Scan for the cell matching the given text and deliver its [X, Y] coordinate at center. 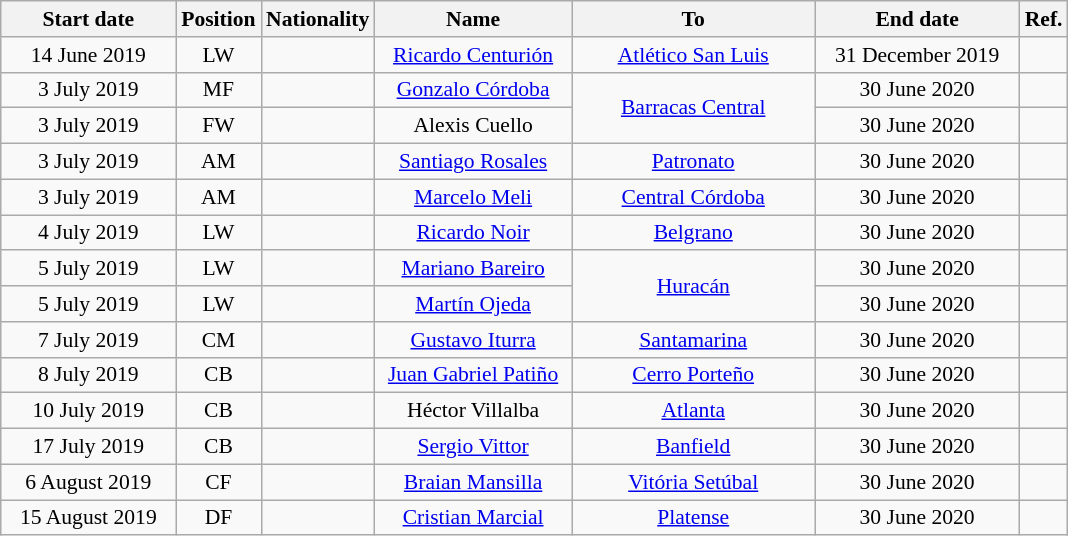
Alexis Cuello [473, 126]
8 July 2019 [88, 375]
Juan Gabriel Patiño [473, 375]
MF [218, 90]
14 June 2019 [88, 55]
FW [218, 126]
4 July 2019 [88, 233]
10 July 2019 [88, 411]
CF [218, 482]
Atlanta [694, 411]
DF [218, 518]
6 August 2019 [88, 482]
Patronato [694, 162]
Name [473, 19]
Platense [694, 518]
15 August 2019 [88, 518]
Ref. [1044, 19]
Martín Ojeda [473, 304]
CM [218, 340]
Gustavo Iturra [473, 340]
Santiago Rosales [473, 162]
Central Córdoba [694, 197]
Vitória Setúbal [694, 482]
Gonzalo Córdoba [473, 90]
Cerro Porteño [694, 375]
End date [918, 19]
Banfield [694, 447]
31 December 2019 [918, 55]
Santamarina [694, 340]
Position [218, 19]
Barracas Central [694, 108]
Sergio Vittor [473, 447]
To [694, 19]
Huracán [694, 286]
Nationality [318, 19]
Marcelo Meli [473, 197]
Mariano Bareiro [473, 269]
7 July 2019 [88, 340]
Ricardo Noir [473, 233]
17 July 2019 [88, 447]
Atlético San Luis [694, 55]
Start date [88, 19]
Cristian Marcial [473, 518]
Belgrano [694, 233]
Braian Mansilla [473, 482]
Héctor Villalba [473, 411]
Ricardo Centurión [473, 55]
